Output the [X, Y] coordinate of the center of the cell containing the given text.  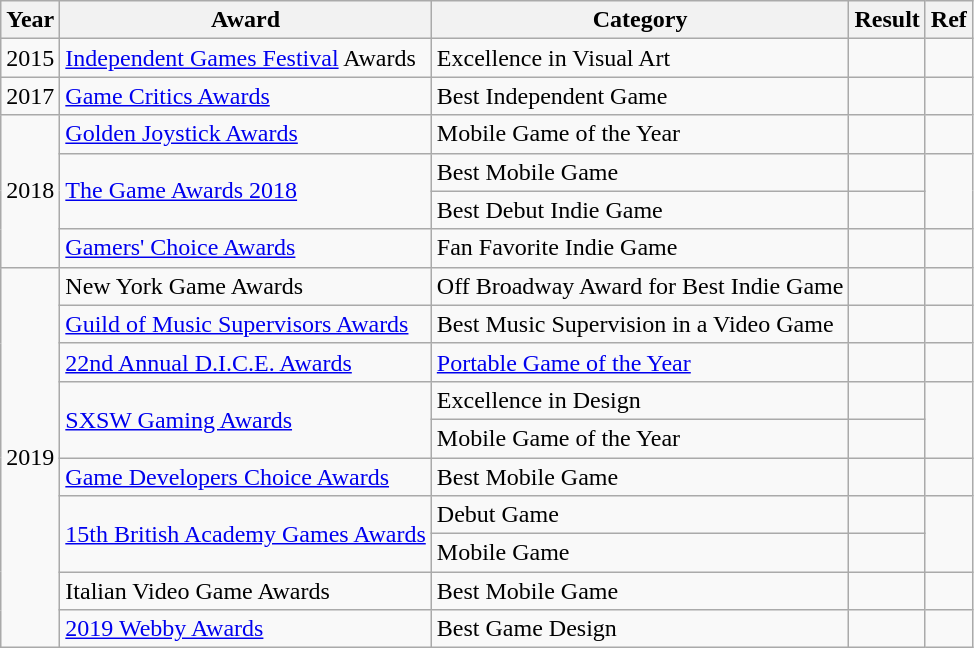
Best Music Supervision in a Video Game [640, 324]
Game Critics Awards [246, 96]
Year [30, 20]
Off Broadway Award for Best Indie Game [640, 286]
Guild of Music Supervisors Awards [246, 324]
Best Game Design [640, 629]
Game Developers Choice Awards [246, 477]
2015 [30, 58]
Excellence in Design [640, 400]
2018 [30, 191]
2019 Webby Awards [246, 629]
Debut Game [640, 515]
Best Debut Indie Game [640, 210]
Award [246, 20]
Fan Favorite Indie Game [640, 248]
Category [640, 20]
Mobile Game [640, 553]
Best Independent Game [640, 96]
Italian Video Game Awards [246, 591]
SXSW Gaming Awards [246, 419]
Result [887, 20]
Gamers' Choice Awards [246, 248]
15th British Academy Games Awards [246, 534]
Golden Joystick Awards [246, 134]
Excellence in Visual Art [640, 58]
Portable Game of the Year [640, 362]
New York Game Awards [246, 286]
Ref [948, 20]
22nd Annual D.I.C.E. Awards [246, 362]
Independent Games Festival Awards [246, 58]
2019 [30, 458]
The Game Awards 2018 [246, 191]
2017 [30, 96]
